Scan for the cell matching the given text and deliver its [x, y] coordinate at center. 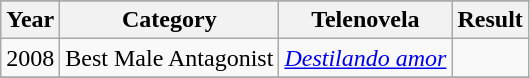
Year [30, 20]
Telenovela [366, 20]
Destilando amor [366, 58]
2008 [30, 58]
Result [490, 20]
Category [170, 20]
Best Male Antagonist [170, 58]
